Scan for the cell matching the given text and deliver its [X, Y] coordinate at center. 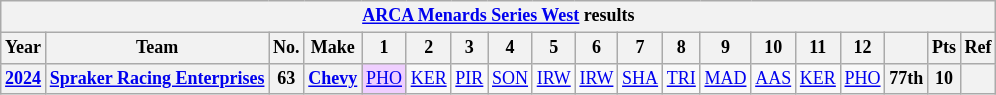
2 [428, 48]
9 [726, 48]
Make [333, 48]
11 [818, 48]
AAS [774, 78]
8 [681, 48]
MAD [726, 78]
12 [862, 48]
2024 [24, 78]
Ref [978, 48]
1 [384, 48]
Team [156, 48]
TRI [681, 78]
Chevy [333, 78]
Year [24, 48]
6 [596, 48]
4 [510, 48]
SHA [640, 78]
3 [470, 48]
5 [554, 48]
SON [510, 78]
Spraker Racing Enterprises [156, 78]
No. [286, 48]
63 [286, 78]
ARCA Menards Series West results [498, 16]
Pts [944, 48]
7 [640, 48]
77th [906, 78]
PIR [470, 78]
